Return the [X, Y] coordinate for the center point of the cell that contains the specified text.  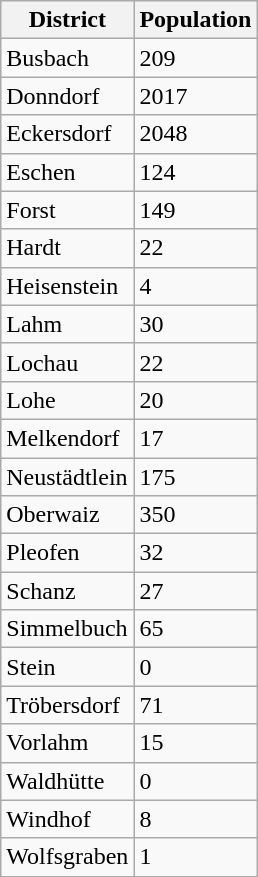
Lochau [68, 362]
350 [196, 515]
149 [196, 210]
Busbach [68, 58]
175 [196, 477]
Eckersdorf [68, 134]
65 [196, 629]
32 [196, 553]
Schanz [68, 591]
124 [196, 172]
Lohe [68, 400]
District [68, 20]
20 [196, 400]
Hardt [68, 248]
2017 [196, 96]
Population [196, 20]
Neustädtlein [68, 477]
30 [196, 324]
1 [196, 857]
2048 [196, 134]
Donndorf [68, 96]
17 [196, 438]
8 [196, 819]
Heisenstein [68, 286]
71 [196, 705]
Pleofen [68, 553]
Wolfsgraben [68, 857]
Tröbersdorf [68, 705]
Vorlahm [68, 743]
Eschen [68, 172]
209 [196, 58]
Lahm [68, 324]
Melkendorf [68, 438]
Stein [68, 667]
Simmelbuch [68, 629]
4 [196, 286]
Windhof [68, 819]
Forst [68, 210]
27 [196, 591]
Waldhütte [68, 781]
Oberwaiz [68, 515]
15 [196, 743]
